Find where the given text appears and provide that cell's center as [X, Y] coordinate. 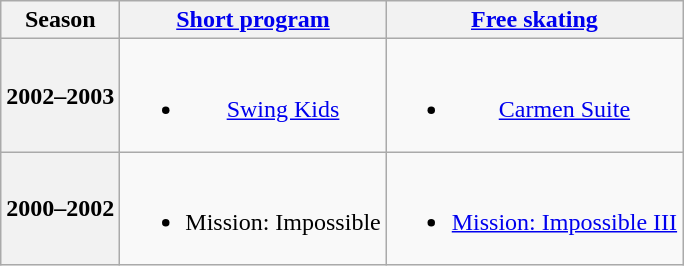
Season [60, 20]
2000–2002 [60, 208]
Swing Kids [253, 96]
Free skating [534, 20]
Mission: Impossible [253, 208]
2002–2003 [60, 96]
Carmen Suite [534, 96]
Mission: Impossible III [534, 208]
Short program [253, 20]
